Output the [X, Y] coordinate of the center of the cell containing the given text.  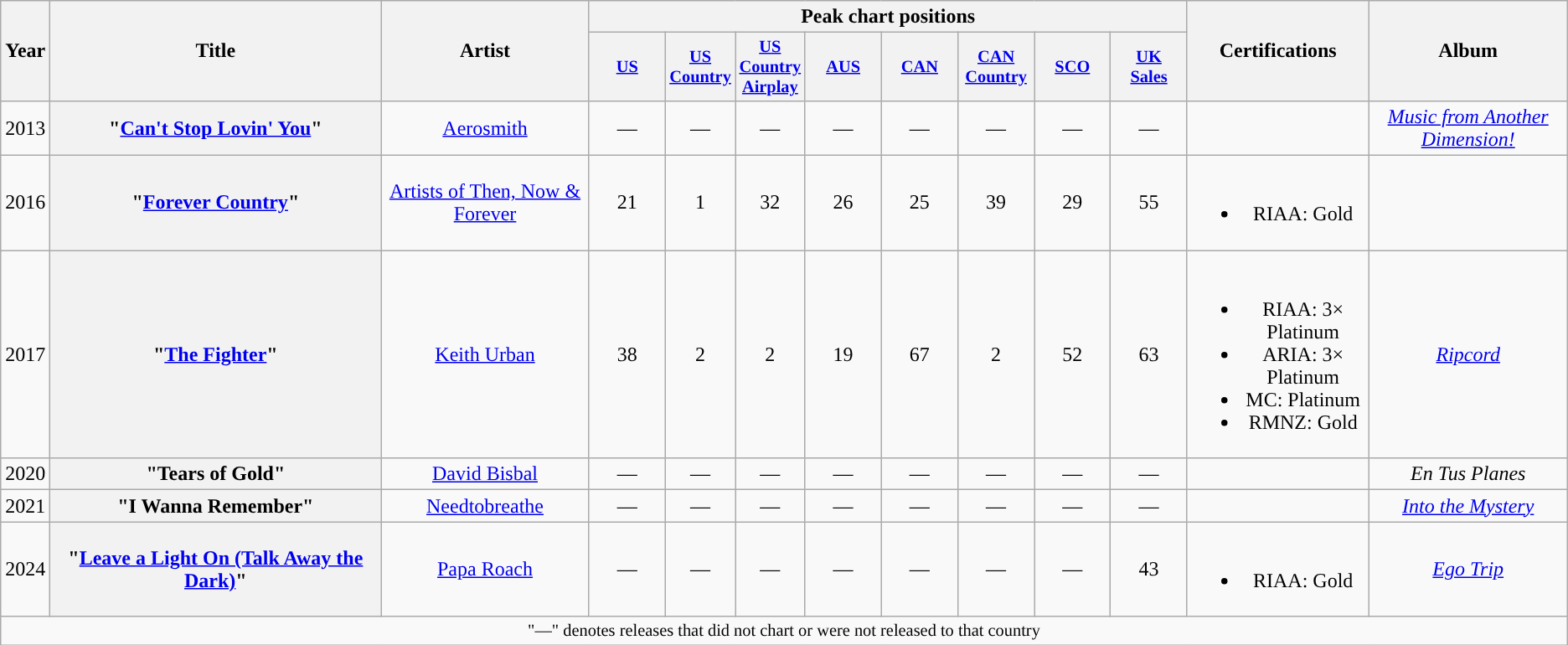
"Forever Country" [216, 203]
AUS [843, 67]
2021 [25, 506]
En Tus Planes [1467, 474]
2013 [25, 127]
Artists of Then, Now & Forever [485, 203]
Album [1467, 51]
55 [1149, 203]
RIAA: 3× PlatinumARIA: 3× PlatinumMC: PlatinumRMNZ: Gold [1278, 354]
Ripcord [1467, 354]
67 [920, 354]
32 [771, 203]
19 [843, 354]
SCO [1072, 67]
Certifications [1278, 51]
"—" denotes releases that did not chart or were not released to that country [784, 631]
21 [627, 203]
39 [995, 203]
52 [1072, 354]
US [627, 67]
2016 [25, 203]
Needtobreathe [485, 506]
US Country Airplay [771, 67]
Keith Urban [485, 354]
Title [216, 51]
1 [700, 203]
Peak chart positions [888, 17]
UK Sales [1149, 67]
2017 [25, 354]
38 [627, 354]
CAN Country [995, 67]
Year [25, 51]
26 [843, 203]
29 [1072, 203]
"Tears of Gold" [216, 474]
Papa Roach [485, 570]
Into the Mystery [1467, 506]
25 [920, 203]
Aerosmith [485, 127]
2024 [25, 570]
"I Wanna Remember" [216, 506]
63 [1149, 354]
"Can't Stop Lovin' You" [216, 127]
Music from Another Dimension! [1467, 127]
David Bisbal [485, 474]
CAN [920, 67]
43 [1149, 570]
"The Fighter" [216, 354]
Artist [485, 51]
Ego Trip [1467, 570]
US Country [700, 67]
2020 [25, 474]
"Leave a Light On (Talk Away the Dark)" [216, 570]
